Return the [X, Y] coordinate for the center point of the cell that contains the specified text.  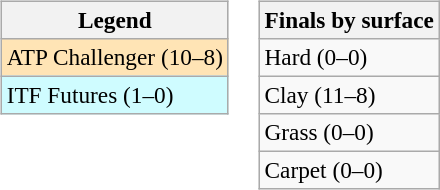
Legend [114, 20]
Carpet (0–0) [349, 171]
Grass (0–0) [349, 133]
ATP Challenger (10–8) [114, 57]
ITF Futures (1–0) [114, 95]
Hard (0–0) [349, 57]
Finals by surface [349, 20]
Clay (11–8) [349, 95]
